Find where the given text appears and provide that cell's center as [x, y] coordinate. 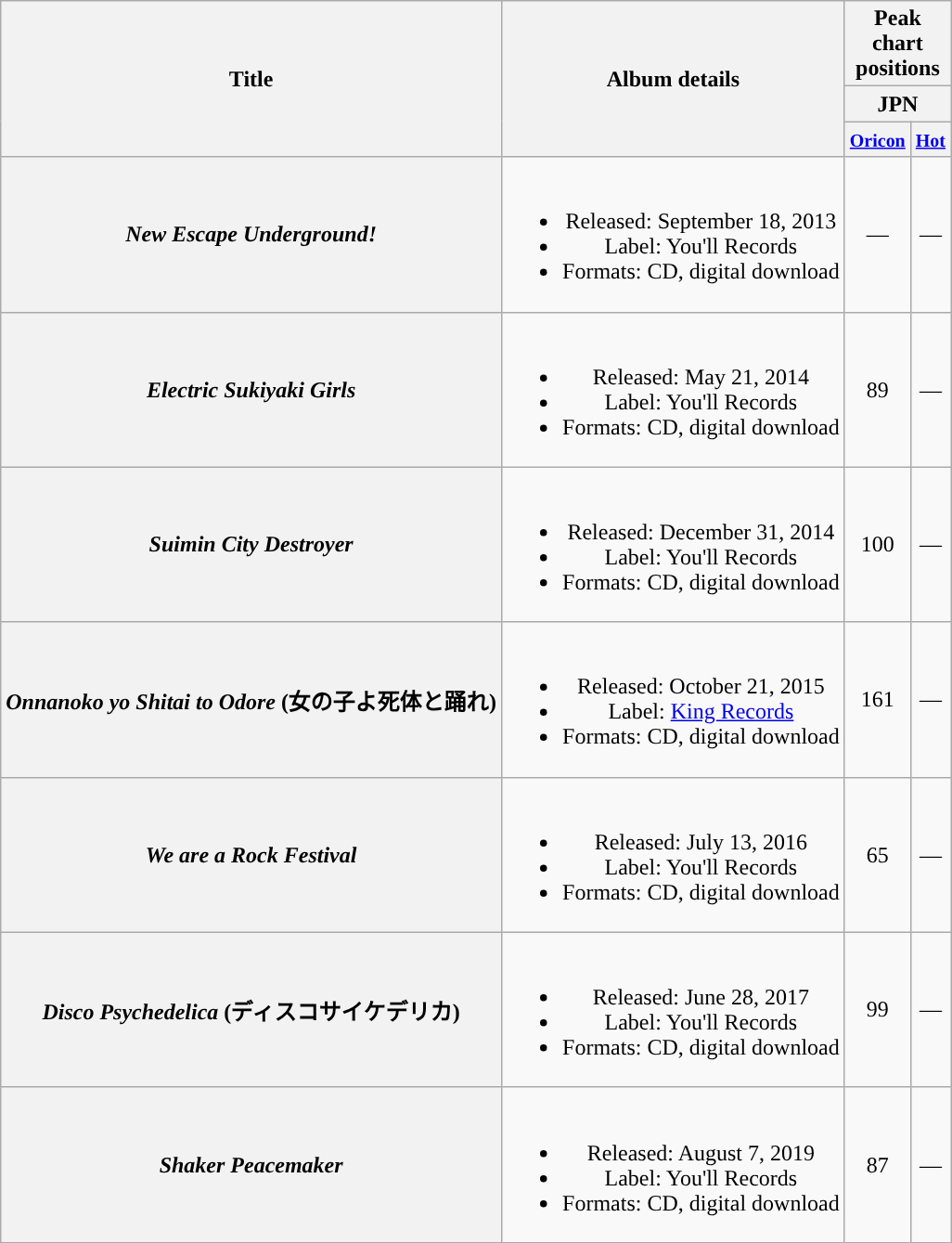
65 [878, 854]
JPN [897, 104]
Released: August 7, 2019Label: You'll RecordsFormats: CD, digital download [674, 1164]
Released: July 13, 2016Label: You'll RecordsFormats: CD, digital download [674, 854]
Title [251, 79]
Disco Psychedelica (ディスコサイケデリカ) [251, 1010]
Oricon [878, 139]
Suimin City Destroyer [251, 544]
100 [878, 544]
Electric Sukiyaki Girls [251, 390]
Shaker Peacemaker [251, 1164]
Onnanoko yo Shitai to Odore (女の子よ死体と踊れ) [251, 700]
We are a Rock Festival [251, 854]
New Escape Underground! [251, 234]
Released: October 21, 2015Label: King RecordsFormats: CD, digital download [674, 700]
Peak chart positions [897, 44]
Released: September 18, 2013Label: You'll RecordsFormats: CD, digital download [674, 234]
Released: June 28, 2017Label: You'll RecordsFormats: CD, digital download [674, 1010]
Album details [674, 79]
Released: May 21, 2014Label: You'll RecordsFormats: CD, digital download [674, 390]
87 [878, 1164]
Released: December 31, 2014Label: You'll RecordsFormats: CD, digital download [674, 544]
Hot [930, 139]
99 [878, 1010]
161 [878, 700]
89 [878, 390]
